From the cell containing the given text, extract its center point as (x, y) coordinate. 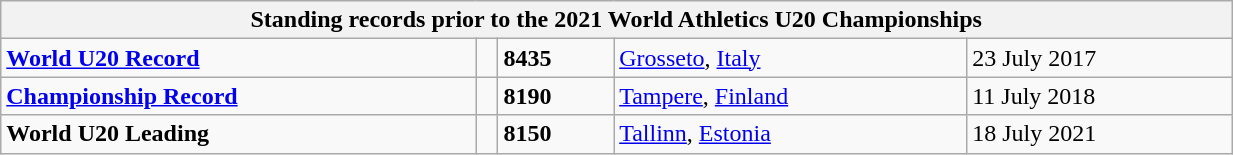
8150 (556, 134)
18 July 2021 (1100, 134)
Grosseto, Italy (790, 58)
World U20 Leading (238, 134)
Championship Record (238, 96)
Tallinn, Estonia (790, 134)
11 July 2018 (1100, 96)
Tampere, Finland (790, 96)
World U20 Record (238, 58)
Standing records prior to the 2021 World Athletics U20 Championships (616, 20)
8190 (556, 96)
23 July 2017 (1100, 58)
8435 (556, 58)
